Search for the cell housing the specified text and yield its [x, y] center coordinate. 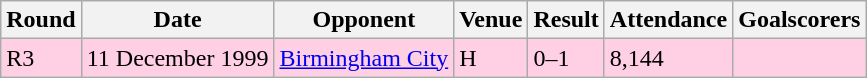
R3 [41, 58]
Goalscorers [800, 20]
11 December 1999 [178, 58]
Opponent [364, 20]
Round [41, 20]
Birmingham City [364, 58]
0–1 [566, 58]
H [491, 58]
Result [566, 20]
Date [178, 20]
Venue [491, 20]
Attendance [668, 20]
8,144 [668, 58]
